Locate the cell with the specified text and output its [x, y] center coordinate. 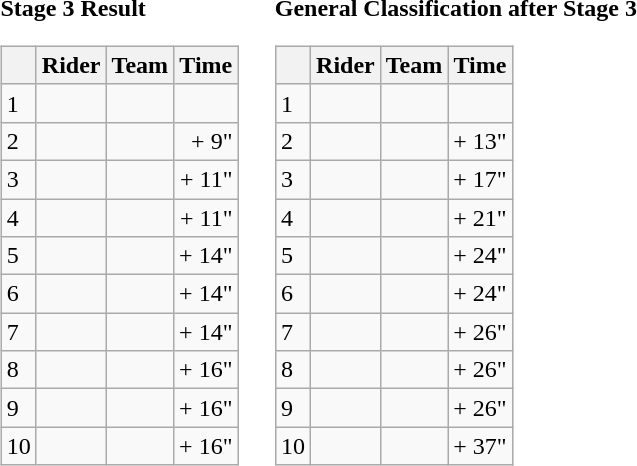
+ 17" [480, 179]
+ 13" [480, 141]
+ 37" [480, 446]
+ 9" [206, 141]
+ 21" [480, 217]
